Search for the cell housing the specified text and yield its [x, y] center coordinate. 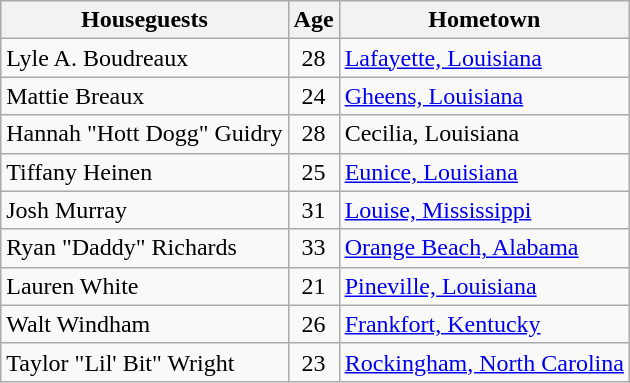
Lauren White [144, 286]
Louise, Mississippi [484, 210]
Walt Windham [144, 324]
Hannah "Hott Dogg" Guidry [144, 134]
Cecilia, Louisiana [484, 134]
Orange Beach, Alabama [484, 248]
Lyle A. Boudreaux [144, 58]
Hometown [484, 20]
Frankfort, Kentucky [484, 324]
Houseguests [144, 20]
Age [314, 20]
Rockingham, North Carolina [484, 362]
26 [314, 324]
Mattie Breaux [144, 96]
33 [314, 248]
Gheens, Louisiana [484, 96]
Tiffany Heinen [144, 172]
24 [314, 96]
Taylor "Lil' Bit" Wright [144, 362]
25 [314, 172]
Ryan "Daddy" Richards [144, 248]
Lafayette, Louisiana [484, 58]
Pineville, Louisiana [484, 286]
31 [314, 210]
Josh Murray [144, 210]
Eunice, Louisiana [484, 172]
21 [314, 286]
23 [314, 362]
